Identify which cell holds the provided text, then report its [x, y] central coordinate. 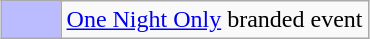
One Night Only branded event [214, 20]
